Search for the cell housing the specified text and yield its (X, Y) center coordinate. 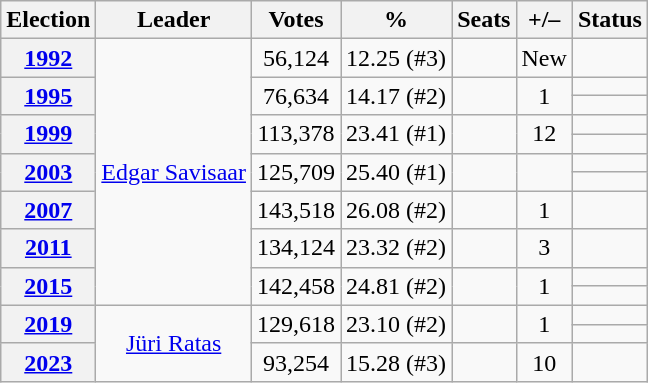
3 (544, 248)
25.40 (#1) (396, 172)
12.25 (#3) (396, 58)
93,254 (296, 362)
Election (48, 20)
2023 (48, 362)
1992 (48, 58)
2015 (48, 286)
Votes (296, 20)
2019 (48, 324)
143,518 (296, 210)
New (544, 58)
2003 (48, 172)
15.28 (#3) (396, 362)
134,124 (296, 248)
2011 (48, 248)
125,709 (296, 172)
113,378 (296, 134)
142,458 (296, 286)
2007 (48, 210)
24.81 (#2) (396, 286)
Seats (484, 20)
Status (610, 20)
1999 (48, 134)
Jüri Ratas (174, 343)
Edgar Savisaar (174, 172)
% (396, 20)
23.10 (#2) (396, 324)
26.08 (#2) (396, 210)
1995 (48, 96)
76,634 (296, 96)
12 (544, 134)
14.17 (#2) (396, 96)
23.32 (#2) (396, 248)
129,618 (296, 324)
Leader (174, 20)
+/– (544, 20)
56,124 (296, 58)
10 (544, 362)
23.41 (#1) (396, 134)
